Return the [X, Y] coordinate for the center point of the cell that contains the specified text.  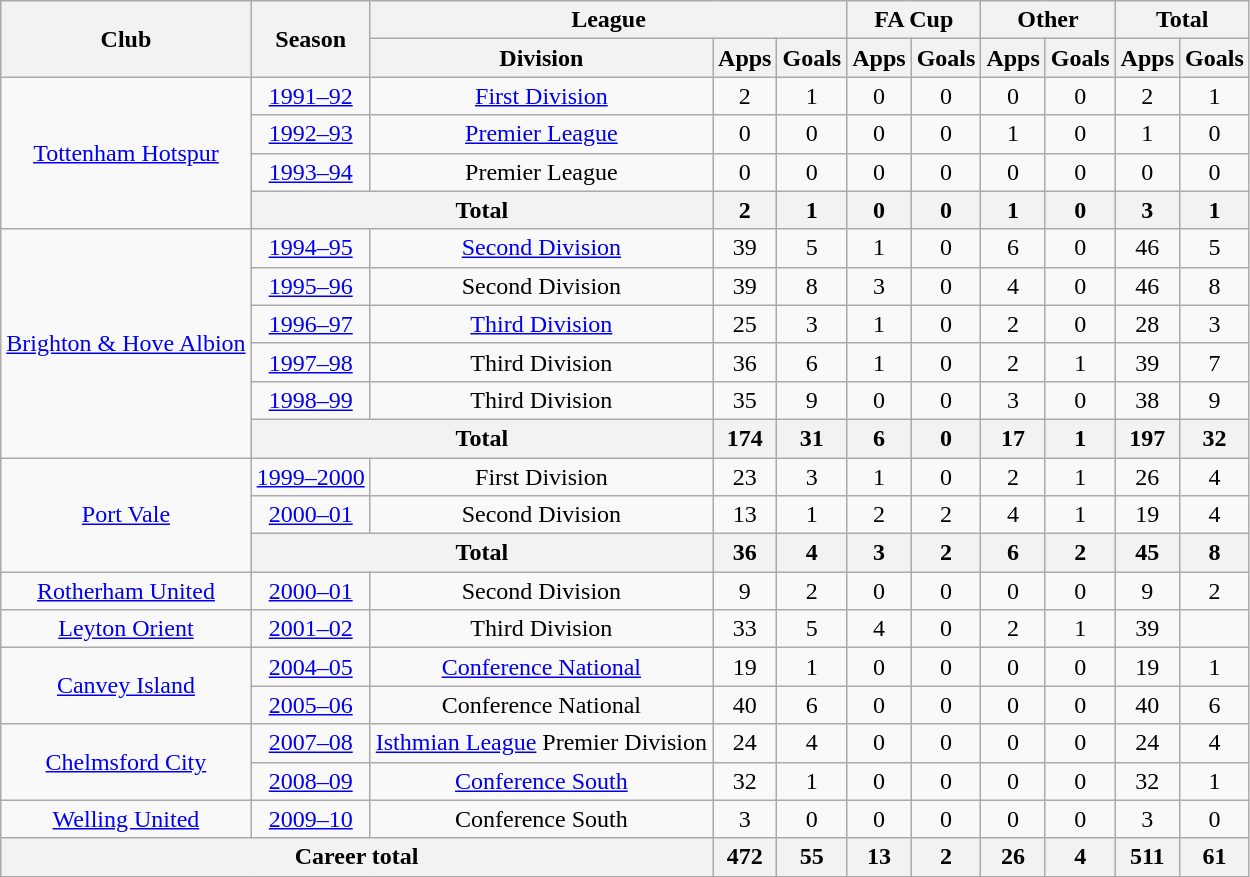
197 [1147, 438]
38 [1147, 400]
1993–94 [310, 172]
1996–97 [310, 324]
Port Vale [126, 515]
472 [745, 857]
2001–02 [310, 629]
Club [126, 39]
28 [1147, 324]
1995–96 [310, 286]
Tottenham Hotspur [126, 153]
Division [541, 58]
1997–98 [310, 362]
FA Cup [914, 20]
35 [745, 400]
1994–95 [310, 248]
31 [812, 438]
1991–92 [310, 96]
2004–05 [310, 667]
17 [1013, 438]
7 [1215, 362]
Season [310, 39]
33 [745, 629]
23 [745, 477]
45 [1147, 553]
1992–93 [310, 134]
174 [745, 438]
Chelmsford City [126, 762]
League [608, 20]
2008–09 [310, 781]
511 [1147, 857]
25 [745, 324]
55 [812, 857]
Canvey Island [126, 686]
Welling United [126, 819]
61 [1215, 857]
1998–99 [310, 400]
Career total [357, 857]
1999–2000 [310, 477]
2007–08 [310, 743]
2009–10 [310, 819]
Other [1048, 20]
2005–06 [310, 705]
Rotherham United [126, 591]
Leyton Orient [126, 629]
Isthmian League Premier Division [541, 743]
Brighton & Hove Albion [126, 343]
